From the cell containing the given text, extract its center point as (x, y) coordinate. 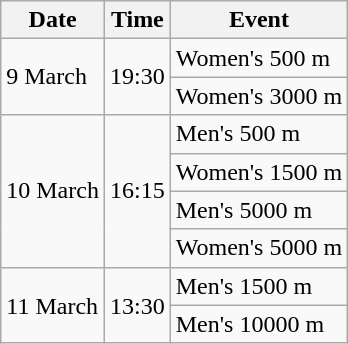
16:15 (137, 191)
9 March (53, 77)
Men's 500 m (258, 134)
Men's 1500 m (258, 286)
Event (258, 20)
Men's 10000 m (258, 324)
Date (53, 20)
Women's 1500 m (258, 172)
Women's 500 m (258, 58)
Women's 3000 m (258, 96)
19:30 (137, 77)
10 March (53, 191)
Women's 5000 m (258, 248)
Time (137, 20)
13:30 (137, 305)
11 March (53, 305)
Men's 5000 m (258, 210)
